Find where the given text appears and provide that cell's center as [x, y] coordinate. 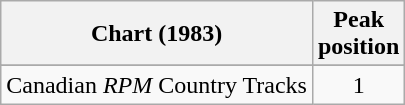
Chart (1983) [157, 34]
1 [358, 85]
Canadian RPM Country Tracks [157, 85]
Peakposition [358, 34]
